For the text-containing cell, return its midpoint in [x, y] coordinate format. 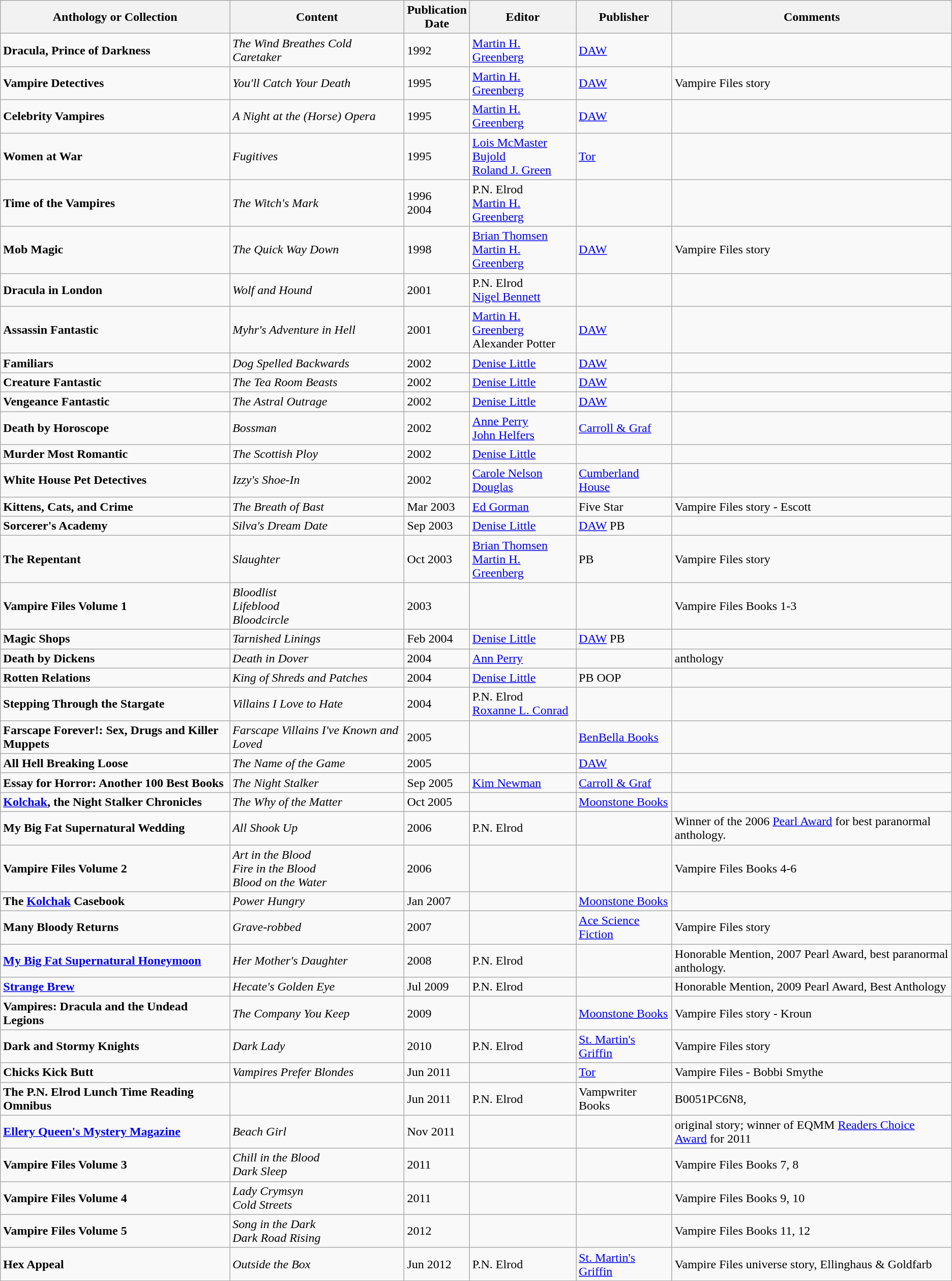
Comments [812, 17]
Death in Dover [317, 658]
Hecate's Golden Eye [317, 987]
Magic Shops [115, 639]
Stepping Through the Stargate [115, 704]
Vampire Files Volume 5 [115, 1231]
BloodlistLifebloodBloodcircle [317, 606]
All Shook Up [317, 828]
Dracula in London [115, 290]
Kim Newman [523, 782]
Oct 2005 [437, 802]
Power Hungry [317, 901]
Honorable Mention, 2009 Pearl Award, Best Anthology [812, 987]
Rotten Relations [115, 678]
1998 [437, 250]
Winner of the 2006 Pearl Award for best paranormal anthology. [812, 828]
1992 [437, 50]
Ann Perry [523, 658]
Jun 2012 [437, 1264]
P.N. ElrodNigel Bennett [523, 290]
Strange Brew [115, 987]
Chill in the BloodDark Sleep [317, 1165]
Dracula, Prince of Darkness [115, 50]
Celebrity Vampires [115, 116]
Vampire Detectives [115, 83]
Sorcerer's Academy [115, 526]
BenBella Books [624, 737]
Anne PerryJohn Helfers [523, 427]
Vampwriter Books [624, 1099]
Kolchak, the Night Stalker Chronicles [115, 802]
Fugitives [317, 156]
2012 [437, 1231]
Five Star [624, 507]
The Quick Way Down [317, 250]
The Astral Outrage [317, 401]
Vengeance Fantastic [115, 401]
Essay for Horror: Another 100 Best Books [115, 782]
Bossman [317, 427]
19962004 [437, 203]
Vampire Files Books 4-6 [812, 868]
Her Mother's Daughter [317, 960]
Silva's Dream Date [317, 526]
PB OOP [624, 678]
The Kolchak Casebook [115, 901]
Martin H. GreenbergAlexander Potter [523, 330]
Izzy's Shoe-In [317, 480]
King of Shreds and Patches [317, 678]
B0051PC6N8, [812, 1099]
Vampires Prefer Blondes [317, 1072]
2010 [437, 1046]
Vampire Files Volume 3 [115, 1165]
The P.N. Elrod Lunch Time Reading Omnibus [115, 1099]
The Scottish Ploy [317, 454]
Art in the BloodFire in the BloodBlood on the Water [317, 868]
Time of the Vampires [115, 203]
Cumberland House [624, 480]
Many Bloody Returns [115, 928]
2007 [437, 928]
Mar 2003 [437, 507]
P.N. ElrodMartin H. Greenberg [523, 203]
Outside the Box [317, 1264]
The Wind Breathes ColdCaretaker [317, 50]
Myhr's Adventure in Hell [317, 330]
Vampire Files universe story, Ellinghaus & Goldfarb [812, 1264]
Sep 2005 [437, 782]
Anthology or Collection [115, 17]
The Why of the Matter [317, 802]
The Company You Keep [317, 1013]
The Night Stalker [317, 782]
The Name of the Game [317, 763]
Vampire Files - Bobbi Smythe [812, 1072]
Beach Girl [317, 1131]
All Hell Breaking Loose [115, 763]
Farscape Villains I've Known and Loved [317, 737]
Slaughter [317, 559]
Farscape Forever!: Sex, Drugs and Killer Muppets [115, 737]
Sep 2003 [437, 526]
My Big Fat Supernatural Wedding [115, 828]
Grave-robbed [317, 928]
Hex Appeal [115, 1264]
Vampires: Dracula and the Undead Legions [115, 1013]
Lady CrymsynCold Streets [317, 1198]
Honorable Mention, 2007 Pearl Award, best paranormal anthology. [812, 960]
Vampire Files story - Escott [812, 507]
Dark and Stormy Knights [115, 1046]
Ace Science Fiction [624, 928]
Vampire Files Books 1-3 [812, 606]
Wolf and Hound [317, 290]
Death by Horoscope [115, 427]
Jul 2009 [437, 987]
White House Pet Detectives [115, 480]
Dog Spelled Backwards [317, 363]
2009 [437, 1013]
Editor [523, 17]
Ellery Queen's Mystery Magazine [115, 1131]
Vampire Files Books 11, 12 [812, 1231]
A Night at the (Horse) Opera [317, 116]
Ed Gorman [523, 507]
2008 [437, 960]
PB [624, 559]
Kittens, Cats, and Crime [115, 507]
Lois McMaster BujoldRoland J. Green [523, 156]
Women at War [115, 156]
Vampire Files Books 7, 8 [812, 1165]
The Tea Room Beasts [317, 382]
Feb 2004 [437, 639]
original story; winner of EQMM Readers Choice Award for 2011 [812, 1131]
Publisher [624, 17]
Tarnished Linings [317, 639]
You'll Catch Your Death [317, 83]
Mob Magic [115, 250]
The Witch's Mark [317, 203]
2003 [437, 606]
P.N. ElrodRoxanne L. Conrad [523, 704]
Vampire Files Books 9, 10 [812, 1198]
Oct 2003 [437, 559]
Assassin Fantastic [115, 330]
Vampire Files Volume 1 [115, 606]
Murder Most Romantic [115, 454]
PublicationDate [437, 17]
Death by Dickens [115, 658]
Dark Lady [317, 1046]
Familiars [115, 363]
Content [317, 17]
My Big Fat Supernatural Honeymoon [115, 960]
Creature Fantastic [115, 382]
anthology [812, 658]
Nov 2011 [437, 1131]
Vampire Files Volume 4 [115, 1198]
Song in the DarkDark Road Rising [317, 1231]
Vampire Files Volume 2 [115, 868]
Villains I Love to Hate [317, 704]
Vampire Files story - Kroun [812, 1013]
The Repentant [115, 559]
The Breath of Bast [317, 507]
Jan 2007 [437, 901]
Carole Nelson Douglas [523, 480]
Chicks Kick Butt [115, 1072]
